Pinpoint the cell where the given text exists, returning its (x, y) midpoint coordinate. 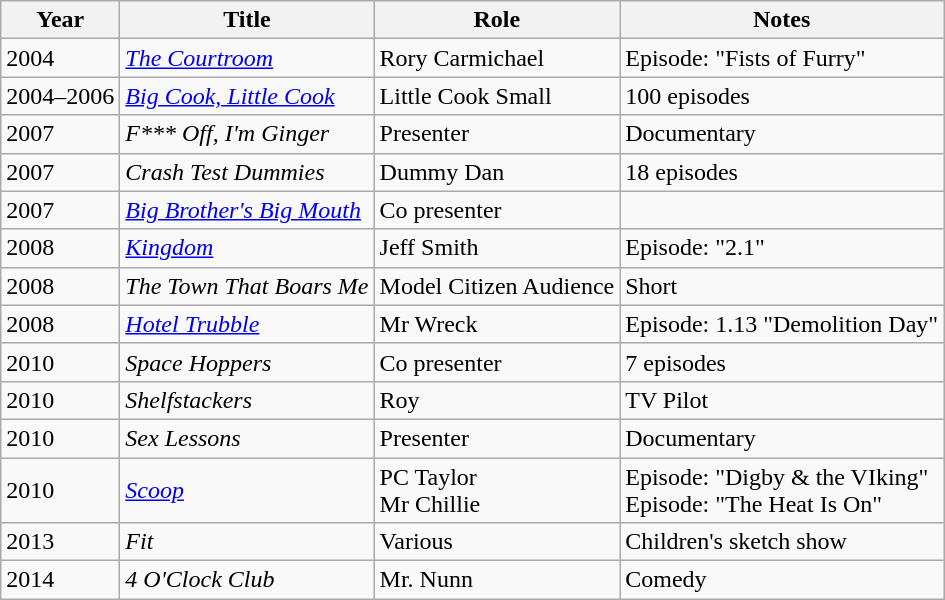
Fit (247, 542)
100 episodes (782, 96)
PC TaylorMr Chillie (497, 490)
Kingdom (247, 248)
Rory Carmichael (497, 58)
TV Pilot (782, 400)
Big Cook, Little Cook (247, 96)
Dummy Dan (497, 172)
Jeff Smith (497, 248)
Various (497, 542)
Children's sketch show (782, 542)
Mr Wreck (497, 324)
Episode: "2.1" (782, 248)
4 O'Clock Club (247, 580)
Shelfstackers (247, 400)
Episode: 1.13 "Demolition Day" (782, 324)
Episode: "Fists of Furry" (782, 58)
18 episodes (782, 172)
Crash Test Dummies (247, 172)
7 episodes (782, 362)
The Town That Boars Me (247, 286)
Notes (782, 20)
2004 (60, 58)
2004–2006 (60, 96)
Title (247, 20)
Little Cook Small (497, 96)
Scoop (247, 490)
Year (60, 20)
Model Citizen Audience (497, 286)
Space Hoppers (247, 362)
F*** Off, I'm Ginger (247, 134)
Episode: "Digby & the VIking"Episode: "The Heat Is On" (782, 490)
Role (497, 20)
The Courtroom (247, 58)
Short (782, 286)
2013 (60, 542)
Sex Lessons (247, 438)
Roy (497, 400)
Hotel Trubble (247, 324)
Comedy (782, 580)
Mr. Nunn (497, 580)
2014 (60, 580)
Big Brother's Big Mouth (247, 210)
